Search for the cell housing the specified text and yield its [X, Y] center coordinate. 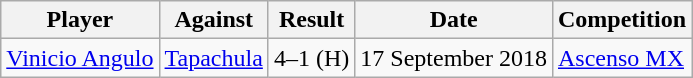
17 September 2018 [454, 58]
Result [311, 20]
Tapachula [214, 58]
4–1 (H) [311, 58]
Player [80, 20]
Competition [622, 20]
Vinicio Angulo [80, 58]
Ascenso MX [622, 58]
Date [454, 20]
Against [214, 20]
